Pinpoint the cell where the given text exists, returning its (x, y) midpoint coordinate. 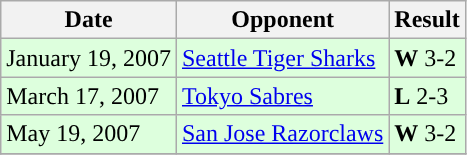
Result (427, 20)
L 2-3 (427, 96)
Opponent (282, 20)
Date (89, 20)
January 19, 2007 (89, 58)
March 17, 2007 (89, 96)
San Jose Razorclaws (282, 134)
Tokyo Sabres (282, 96)
Seattle Tiger Sharks (282, 58)
May 19, 2007 (89, 134)
